Extract the [x, y] coordinate from the center of the cell holding the provided text.  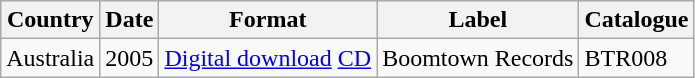
Australia [50, 58]
2005 [130, 58]
Date [130, 20]
BTR008 [636, 58]
Format [268, 20]
Label [478, 20]
Country [50, 20]
Catalogue [636, 20]
Boomtown Records [478, 58]
Digital download CD [268, 58]
